Pinpoint the cell where the given text exists, returning its (x, y) midpoint coordinate. 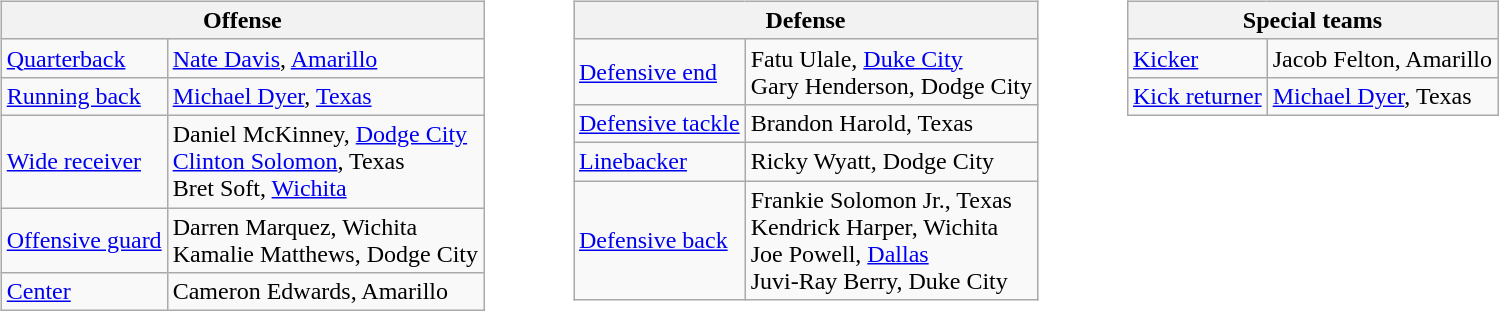
Defense (806, 20)
Brandon Harold, Texas (891, 123)
Cameron Edwards, Amarillo (325, 292)
Running back (84, 96)
Special teams (1312, 20)
Defensive tackle (660, 123)
Kicker (1197, 58)
Offense (242, 20)
Defensive end (660, 72)
Fatu Ulale, Duke CityGary Henderson, Dodge City (891, 72)
Offensive guard (84, 240)
Nate Davis, Amarillo (325, 58)
Wide receiver (84, 161)
Quarterback (84, 58)
Frankie Solomon Jr., TexasKendrick Harper, WichitaJoe Powell, DallasJuvi-Ray Berry, Duke City (891, 240)
Center (84, 292)
Daniel McKinney, Dodge CityClinton Solomon, TexasBret Soft, Wichita (325, 161)
Kick returner (1197, 96)
Defensive back (660, 240)
Darren Marquez, WichitaKamalie Matthews, Dodge City (325, 240)
Linebacker (660, 161)
Jacob Felton, Amarillo (1382, 58)
Ricky Wyatt, Dodge City (891, 161)
